Pinpoint the cell where the given text exists, returning its (X, Y) midpoint coordinate. 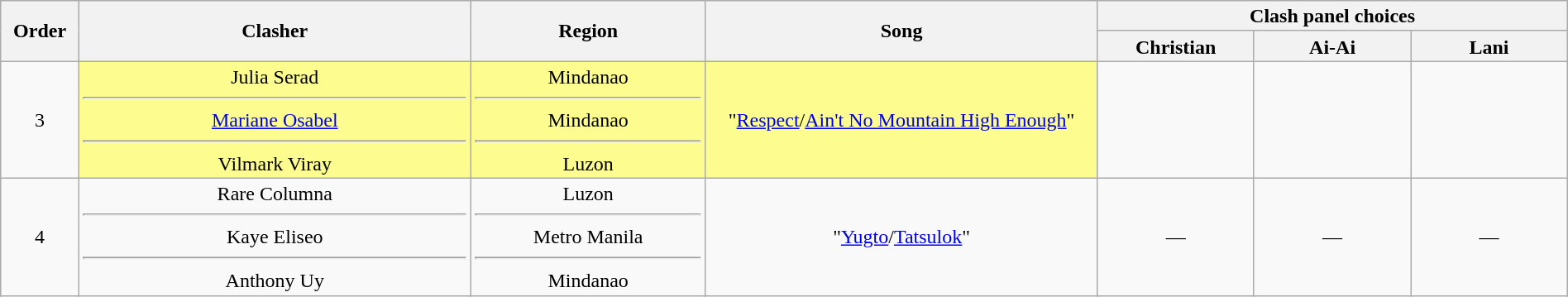
Clash panel choices (1332, 17)
LuzonMetro ManilaMindanao (588, 237)
Order (40, 31)
Region (588, 31)
Julia SeradMariane OsabelVilmark Viray (275, 120)
Christian (1176, 46)
Clasher (275, 31)
"Respect/Ain't No Mountain High Enough" (901, 120)
Lani (1489, 46)
MindanaoMindanaoLuzon (588, 120)
Rare ColumnaKaye EliseoAnthony Uy (275, 237)
3 (40, 120)
Song (901, 31)
Ai-Ai (1331, 46)
"Yugto/Tatsulok" (901, 237)
4 (40, 237)
